Capture the cell that displays the provided text and extract its [x, y] central coordinate. 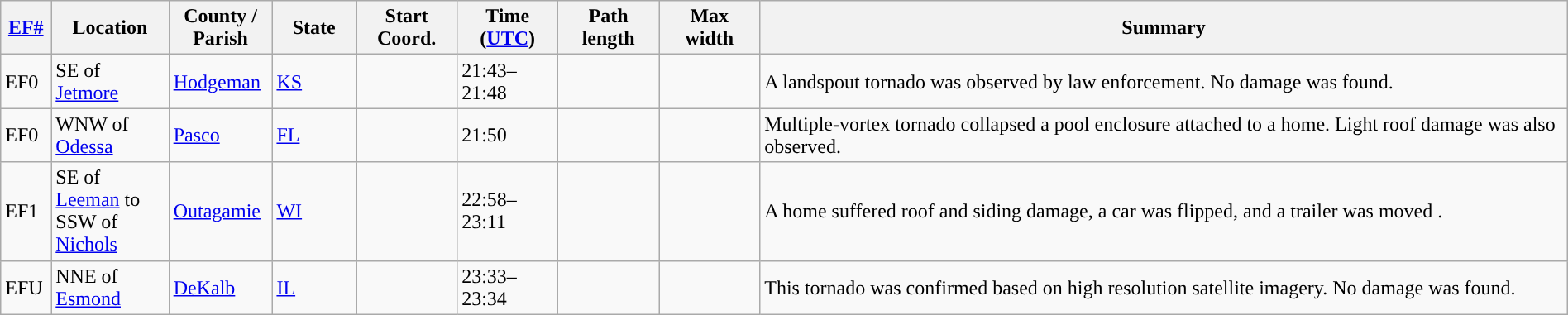
KS [314, 81]
EF# [26, 28]
Start Coord. [407, 28]
Outagamie [220, 212]
Summary [1164, 28]
Multiple-vortex tornado collapsed a pool enclosure attached to a home. Light roof damage was also observed. [1164, 136]
SE of Leeman to SSW of Nichols [110, 212]
SE of Jetmore [110, 81]
County / Parish [220, 28]
DeKalb [220, 288]
23:33–23:34 [508, 288]
EFU [26, 288]
FL [314, 136]
Hodgeman [220, 81]
This tornado was confirmed based on high resolution satellite imagery. No damage was found. [1164, 288]
WNW of Odessa [110, 136]
A home suffered roof and siding damage, a car was flipped, and a trailer was moved . [1164, 212]
WI [314, 212]
Max width [710, 28]
Time (UTC) [508, 28]
EF1 [26, 212]
A landspout tornado was observed by law enforcement. No damage was found. [1164, 81]
22:58–23:11 [508, 212]
State [314, 28]
NNE of Esmond [110, 288]
21:50 [508, 136]
IL [314, 288]
Path length [609, 28]
Location [110, 28]
21:43–21:48 [508, 81]
Pasco [220, 136]
